Detect which cell encompasses the target text, then output its (X, Y) center coordinate. 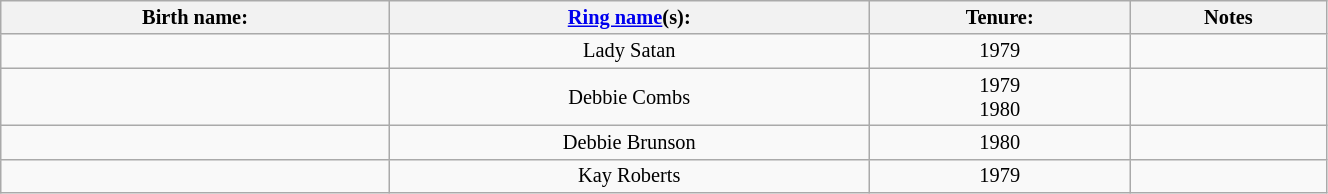
Birth name: (196, 17)
Kay Roberts (629, 176)
1980 (1000, 142)
Debbie Brunson (629, 142)
Debbie Combs (629, 97)
Notes (1228, 17)
Ring name(s): (629, 17)
19791980 (1000, 97)
Lady Satan (629, 51)
Tenure: (1000, 17)
